Return the (X, Y) coordinate for the center point of the cell that contains the specified text.  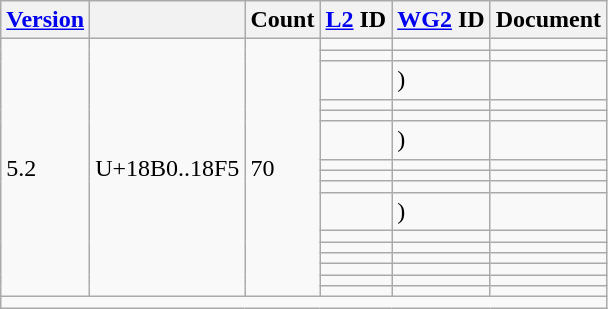
WG2 ID (441, 20)
L2 ID (356, 20)
Count (282, 20)
Version (46, 20)
U+18B0..18F5 (168, 168)
5.2 (46, 168)
70 (282, 168)
Document (548, 20)
